Extract the [x, y] coordinate from the center of the cell holding the provided text.  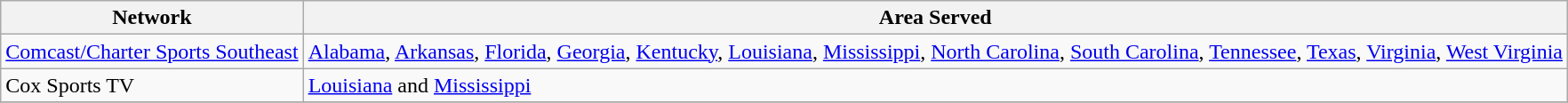
Network [152, 18]
Alabama, Arkansas, Florida, Georgia, Kentucky, Louisiana, Mississippi, North Carolina, South Carolina, Tennessee, Texas, Virginia, West Virginia [935, 51]
Area Served [935, 18]
Comcast/Charter Sports Southeast [152, 51]
Louisiana and Mississippi [935, 85]
Cox Sports TV [152, 85]
